Return [X, Y] of the center of cell containing provided text 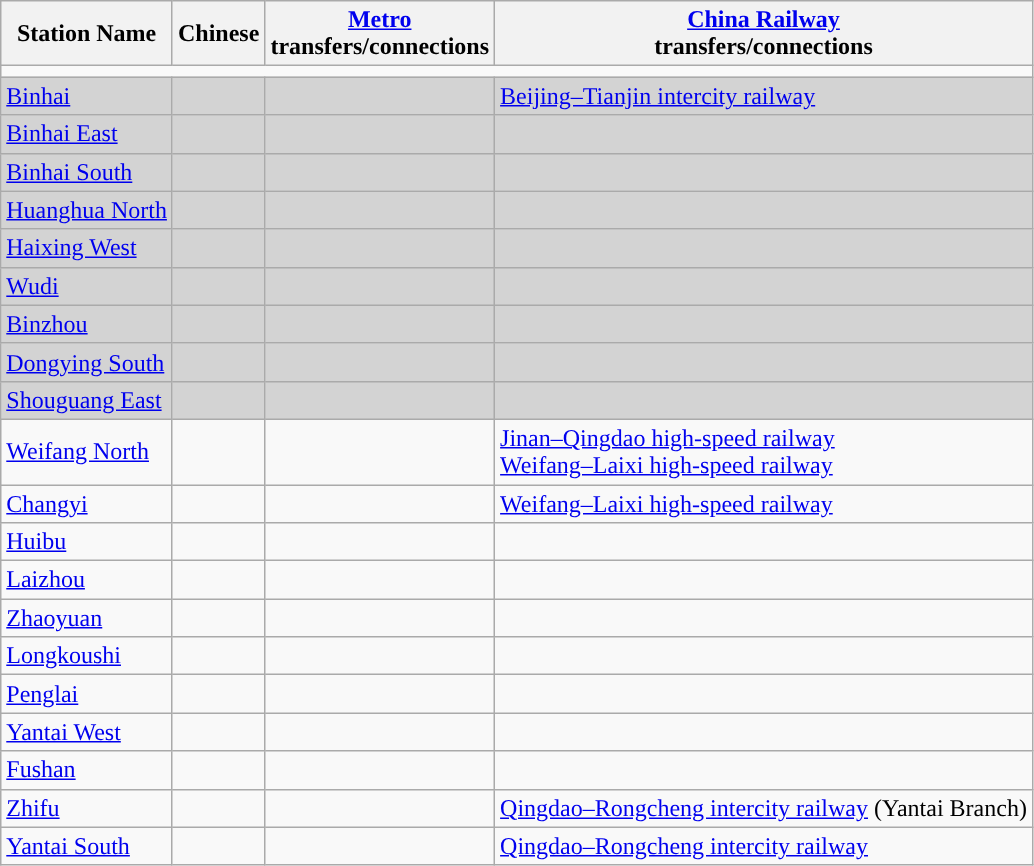
Station Name [87, 34]
Fushan [87, 770]
China Railwaytransfers/connections [764, 34]
Changyi [87, 503]
Weifang North [87, 452]
Huanghua North [87, 210]
Yantai South [87, 846]
Qingdao–Rongcheng intercity railway (Yantai Branch) [764, 808]
Jinan–Qingdao high-speed railwayWeifang–Laixi high-speed railway [764, 452]
Binzhou [87, 324]
Metrotransfers/connections [380, 34]
Haixing West [87, 248]
Longkoushi [87, 656]
Yantai West [87, 732]
Weifang–Laixi high-speed railway [764, 503]
Chinese [218, 34]
Zhaoyuan [87, 618]
Dongying South [87, 362]
Shouguang East [87, 400]
Qingdao–Rongcheng intercity railway [764, 846]
Binhai South [87, 172]
Zhifu [87, 808]
Laizhou [87, 580]
Penglai [87, 694]
Wudi [87, 286]
Binhai [87, 96]
Beijing–Tianjin intercity railway [764, 96]
Huibu [87, 542]
Binhai East [87, 134]
